Determine the [x, y] coordinate at the center of the cell enclosing the given text.  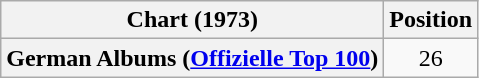
Position [431, 20]
26 [431, 58]
Chart (1973) [192, 20]
German Albums (Offizielle Top 100) [192, 58]
